Provide the [X, Y] coordinate of the cell's center where the given text is located.  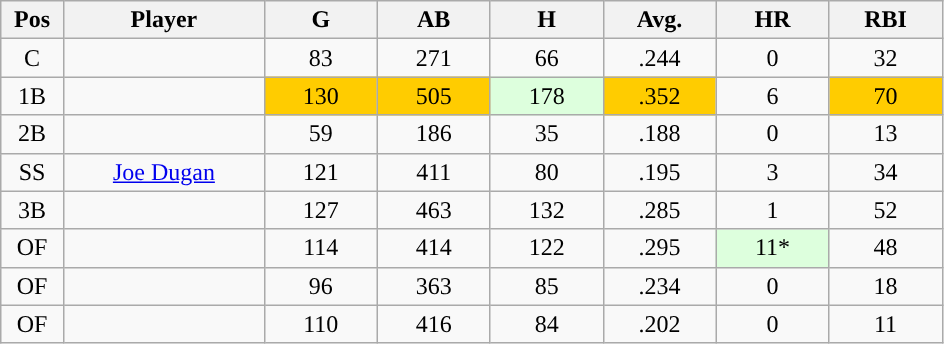
127 [320, 210]
463 [434, 210]
1 [772, 210]
HR [772, 20]
SS [32, 172]
83 [320, 58]
96 [320, 286]
2B [32, 134]
505 [434, 96]
11 [886, 324]
416 [434, 324]
Avg. [660, 20]
271 [434, 58]
66 [546, 58]
H [546, 20]
13 [886, 134]
Pos [32, 20]
414 [434, 248]
52 [886, 210]
RBI [886, 20]
85 [546, 286]
.285 [660, 210]
3 [772, 172]
11* [772, 248]
1B [32, 96]
411 [434, 172]
178 [546, 96]
114 [320, 248]
.234 [660, 286]
110 [320, 324]
6 [772, 96]
.244 [660, 58]
.195 [660, 172]
48 [886, 248]
35 [546, 134]
84 [546, 324]
18 [886, 286]
.188 [660, 134]
.352 [660, 96]
.202 [660, 324]
59 [320, 134]
G [320, 20]
130 [320, 96]
Player [164, 20]
122 [546, 248]
132 [546, 210]
Joe Dugan [164, 172]
3B [32, 210]
34 [886, 172]
363 [434, 286]
C [32, 58]
.295 [660, 248]
70 [886, 96]
AB [434, 20]
121 [320, 172]
32 [886, 58]
80 [546, 172]
186 [434, 134]
